Determine the (X, Y) coordinate at the center of the cell enclosing the given text.  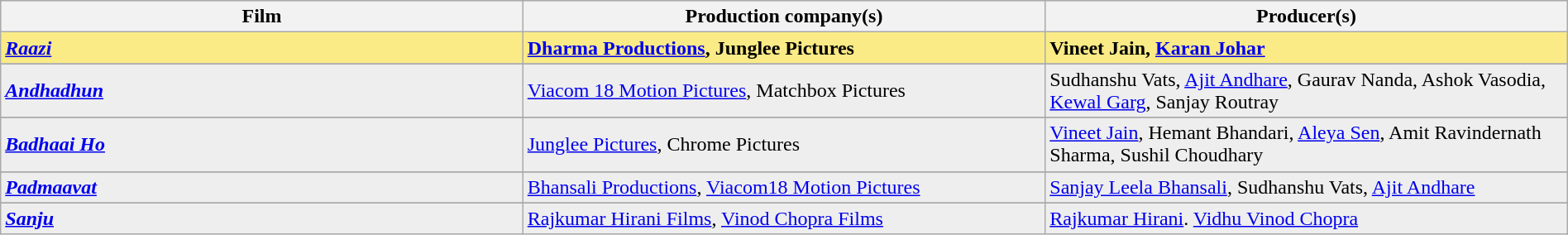
Raazi (262, 48)
Rajkumar Hirani. Vidhu Vinod Chopra (1307, 218)
Vineet Jain, Hemant Bhandari, Aleya Sen, Amit Ravindernath Sharma, Sushil Choudhary (1307, 144)
Bhansali Productions, Viacom18 Motion Pictures (784, 187)
Sanjay Leela Bhansali, Sudhanshu Vats, Ajit Andhare (1307, 187)
Producer(s) (1307, 17)
Andhadhun (262, 91)
Sanju (262, 218)
Sudhanshu Vats, Ajit Andhare, Gaurav Nanda, Ashok Vasodia, Kewal Garg, Sanjay Routray (1307, 91)
Vineet Jain, Karan Johar (1307, 48)
Film (262, 17)
Viacom 18 Motion Pictures, Matchbox Pictures (784, 91)
Junglee Pictures, Chrome Pictures (784, 144)
Rajkumar Hirani Films, Vinod Chopra Films (784, 218)
Dharma Productions, Junglee Pictures (784, 48)
Production company(s) (784, 17)
Badhaai Ho (262, 144)
Padmaavat (262, 187)
